Provide the (x, y) coordinate of the cell's center where the given text is located.  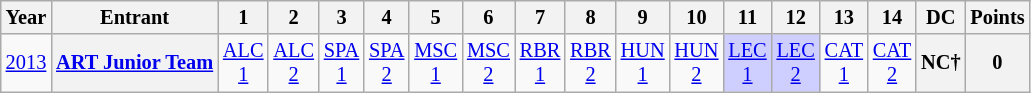
ALC1 (243, 63)
ART Junior Team (134, 63)
Points (997, 17)
MSC1 (436, 63)
8 (590, 17)
3 (342, 17)
6 (488, 17)
11 (747, 17)
LEC2 (796, 63)
12 (796, 17)
HUN2 (697, 63)
14 (892, 17)
CAT2 (892, 63)
1 (243, 17)
RBR2 (590, 63)
Year (26, 17)
SPA2 (386, 63)
MSC2 (488, 63)
4 (386, 17)
9 (643, 17)
Entrant (134, 17)
10 (697, 17)
ALC2 (293, 63)
0 (997, 63)
LEC1 (747, 63)
SPA1 (342, 63)
7 (540, 17)
NC† (940, 63)
RBR1 (540, 63)
CAT1 (844, 63)
DC (940, 17)
2 (293, 17)
13 (844, 17)
5 (436, 17)
2013 (26, 63)
HUN1 (643, 63)
